From the cell containing the given text, extract its center point as (x, y) coordinate. 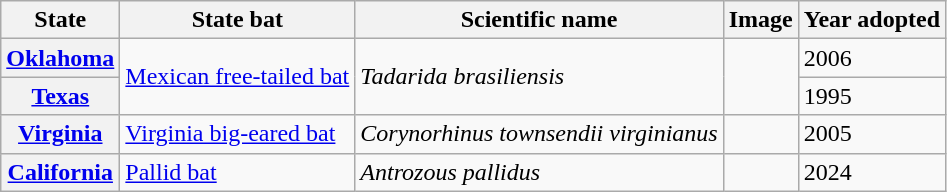
Image (760, 20)
Antrozous pallidus (539, 172)
2024 (872, 172)
Virginia (60, 134)
Mexican free-tailed bat (238, 77)
Pallid bat (238, 172)
California (60, 172)
State bat (238, 20)
2005 (872, 134)
1995 (872, 96)
Oklahoma (60, 58)
Scientific name (539, 20)
Corynorhinus townsendii virginianus (539, 134)
Virginia big-eared bat (238, 134)
Tadarida brasiliensis (539, 77)
Year adopted (872, 20)
Texas (60, 96)
State (60, 20)
2006 (872, 58)
